Locate the cell with the specified text and output its [X, Y] center coordinate. 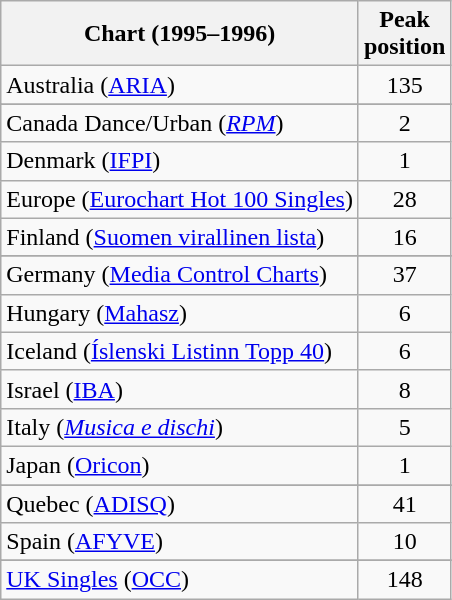
Israel (IBA) [180, 389]
28 [404, 199]
5 [404, 427]
Canada Dance/Urban (RPM) [180, 123]
Germany (Media Control Charts) [180, 275]
8 [404, 389]
135 [404, 85]
Denmark (IFPI) [180, 161]
41 [404, 503]
10 [404, 542]
Iceland (Íslenski Listinn Topp 40) [180, 351]
16 [404, 237]
148 [404, 580]
37 [404, 275]
Quebec (ADISQ) [180, 503]
Europe (Eurochart Hot 100 Singles) [180, 199]
Chart (1995–1996) [180, 34]
Peakposition [404, 34]
2 [404, 123]
Italy (Musica e dischi) [180, 427]
Australia (ARIA) [180, 85]
UK Singles (OCC) [180, 580]
Hungary (Mahasz) [180, 313]
Finland (Suomen virallinen lista) [180, 237]
Japan (Oricon) [180, 465]
Spain (AFYVE) [180, 542]
